Return the (x, y) coordinate for the center point of the cell that contains the specified text.  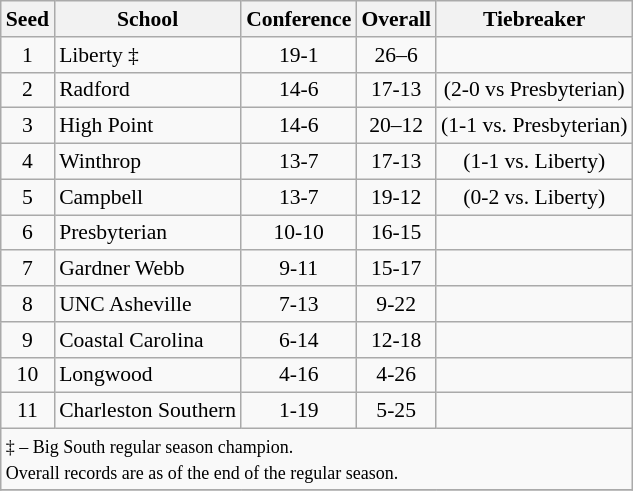
1 (28, 55)
High Point (148, 126)
20–12 (396, 126)
Conference (298, 19)
(0-2 vs. Liberty) (534, 197)
15-17 (396, 269)
Longwood (148, 375)
3 (28, 126)
Campbell (148, 197)
19-12 (396, 197)
Radford (148, 90)
6-14 (298, 340)
19-1 (298, 55)
9-11 (298, 269)
26–6 (396, 55)
12-18 (396, 340)
6 (28, 233)
‡ – Big South regular season champion.Overall records are as of the end of the regular season. (317, 460)
Presbyterian (148, 233)
4 (28, 162)
10-10 (298, 233)
Winthrop (148, 162)
7 (28, 269)
Overall (396, 19)
Coastal Carolina (148, 340)
(1-1 vs. Presbyterian) (534, 126)
Charleston Southern (148, 411)
UNC Asheville (148, 304)
16-15 (396, 233)
Liberty ‡ (148, 55)
11 (28, 411)
4-26 (396, 375)
10 (28, 375)
(1-1 vs. Liberty) (534, 162)
5-25 (396, 411)
(2-0 vs Presbyterian) (534, 90)
1-19 (298, 411)
5 (28, 197)
7-13 (298, 304)
9-22 (396, 304)
2 (28, 90)
8 (28, 304)
School (148, 19)
Seed (28, 19)
Tiebreaker (534, 19)
4-16 (298, 375)
Gardner Webb (148, 269)
9 (28, 340)
